Detect which cell encompasses the target text, then output its (x, y) center coordinate. 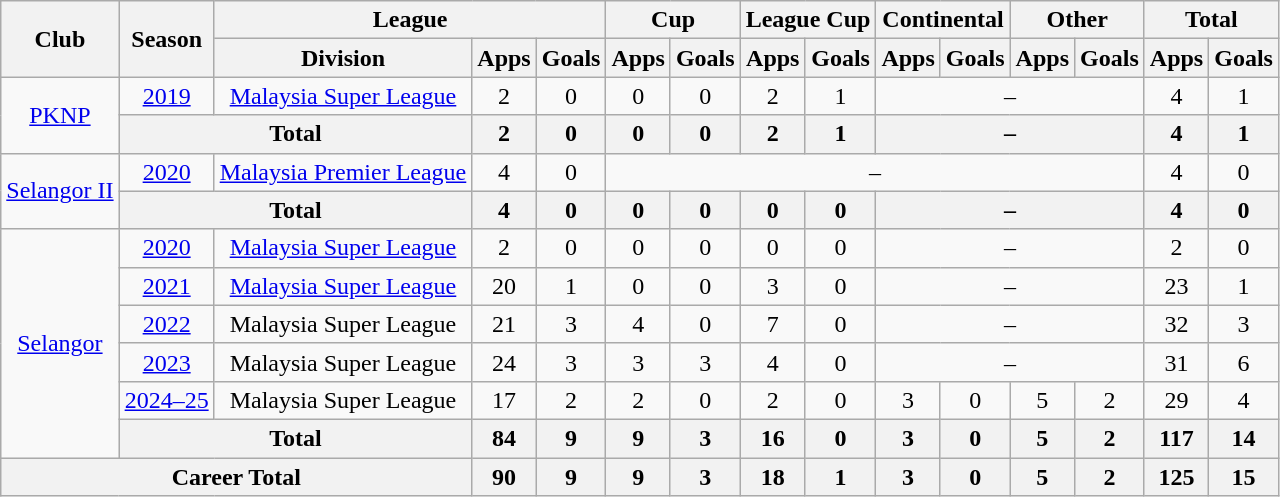
15 (1244, 477)
117 (1176, 438)
Club (60, 39)
League (410, 20)
84 (504, 438)
6 (1244, 362)
Cup (673, 20)
21 (504, 324)
Career Total (236, 477)
2024–25 (166, 400)
2019 (166, 96)
17 (504, 400)
2022 (166, 324)
32 (1176, 324)
Selangor (60, 343)
20 (504, 286)
7 (772, 324)
90 (504, 477)
Selangor II (60, 191)
Continental (943, 20)
24 (504, 362)
125 (1176, 477)
16 (772, 438)
23 (1176, 286)
14 (1244, 438)
Division (343, 58)
31 (1176, 362)
Season (166, 39)
League Cup (808, 20)
2021 (166, 286)
29 (1176, 400)
PKNP (60, 115)
Malaysia Premier League (343, 172)
18 (772, 477)
Other (1077, 20)
2023 (166, 362)
